Detect which cell encompasses the target text, then output its (x, y) center coordinate. 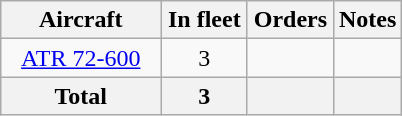
Aircraft (80, 20)
Notes (367, 20)
ATR 72-600 (80, 58)
In fleet (204, 20)
Orders (290, 20)
Total (80, 96)
